Determine the (X, Y) coordinate at the center of the cell enclosing the given text.  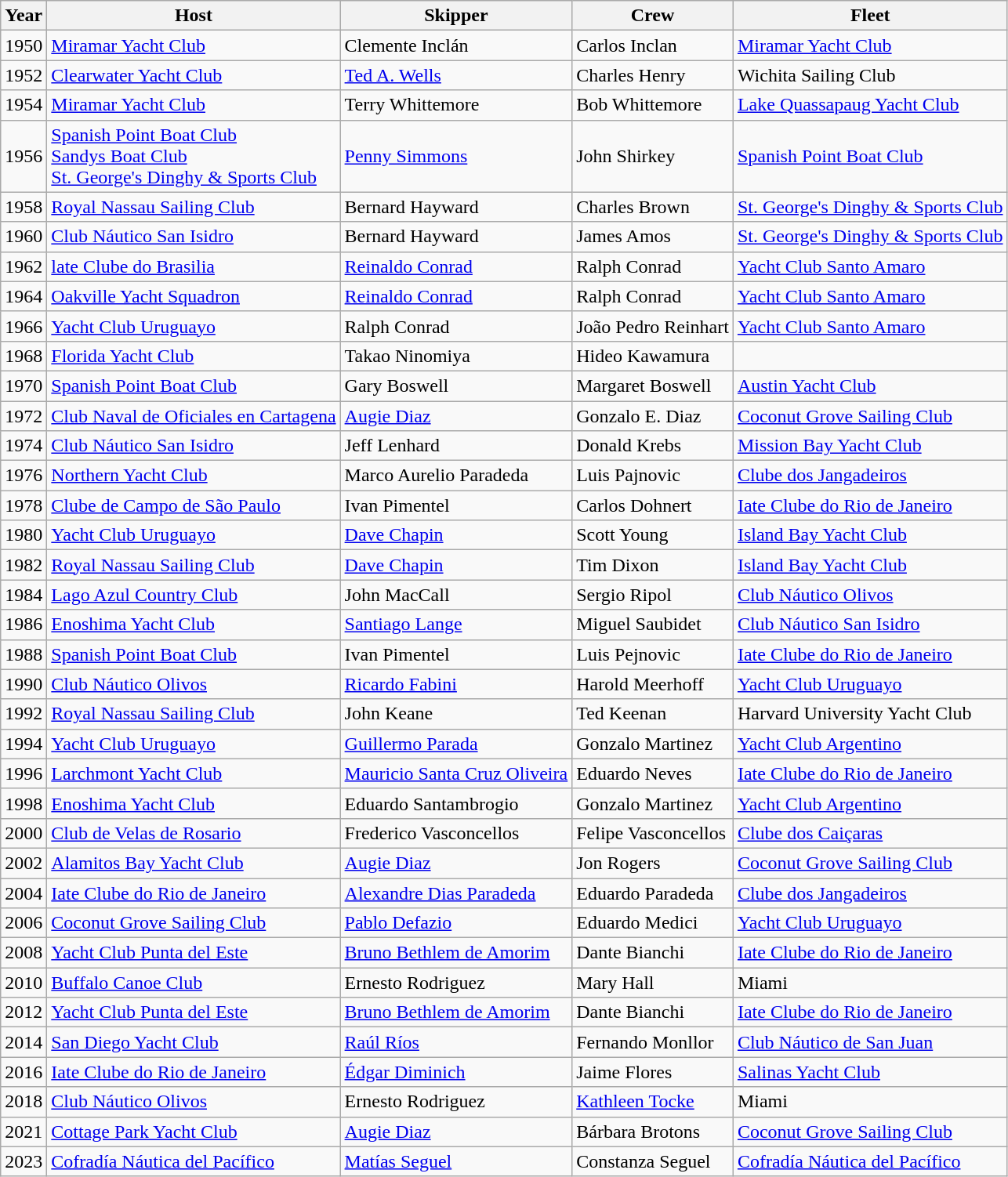
Penny Simmons (456, 156)
2014 (24, 1042)
Harold Meerhoff (653, 684)
1996 (24, 773)
Lago Azul Country Club (194, 595)
Salinas Yacht Club (870, 1072)
Florida Yacht Club (194, 356)
Larchmont Yacht Club (194, 773)
1974 (24, 446)
Matías Seguel (456, 1161)
1952 (24, 75)
Clearwater Yacht Club (194, 75)
Gonzalo E. Diaz (653, 416)
1984 (24, 595)
Eduardo Neves (653, 773)
2018 (24, 1102)
Bob Whittemore (653, 105)
Lake Quassapaug Yacht Club (870, 105)
Clube dos Caiçaras (870, 833)
Marco Aurelio Paradeda (456, 476)
2002 (24, 863)
Ricardo Fabini (456, 684)
San Diego Yacht Club (194, 1042)
Donald Krebs (653, 446)
Eduardo Santambrogio (456, 803)
Club Náutico de San Juan (870, 1042)
2023 (24, 1161)
Carlos Dohnert (653, 505)
1998 (24, 803)
Raúl Ríos (456, 1042)
Jeff Lenhard (456, 446)
2010 (24, 983)
1954 (24, 105)
2006 (24, 923)
Year (24, 16)
Alamitos Bay Yacht Club (194, 863)
Frederico Vasconcellos (456, 833)
Eduardo Medici (653, 923)
1970 (24, 386)
1986 (24, 625)
Harvard University Yacht Club (870, 714)
Bárbara Brotons (653, 1132)
Ted A. Wells (456, 75)
John MacCall (456, 595)
Miguel Saubidet (653, 625)
Wichita Sailing Club (870, 75)
1972 (24, 416)
Hideo Kawamura (653, 356)
1988 (24, 654)
Club de Velas de Rosario (194, 833)
Édgar Diminich (456, 1072)
2008 (24, 953)
Tim Dixon (653, 565)
2004 (24, 893)
Constanza Seguel (653, 1161)
Luis Pajnovic (653, 476)
1950 (24, 45)
Clemente Inclán (456, 45)
Club Naval de Oficiales en Cartagena (194, 416)
Cottage Park Yacht Club (194, 1132)
Charles Henry (653, 75)
2000 (24, 833)
Mauricio Santa Cruz Oliveira (456, 773)
James Amos (653, 237)
Charles Brown (653, 207)
Mission Bay Yacht Club (870, 446)
1978 (24, 505)
Carlos Inclan (653, 45)
Takao Ninomiya (456, 356)
Sergio Ripol (653, 595)
1962 (24, 266)
1964 (24, 296)
Austin Yacht Club (870, 386)
John Shirkey (653, 156)
Jaime Flores (653, 1072)
1982 (24, 565)
Guillermo Parada (456, 744)
late Clube do Brasilia (194, 266)
Fleet (870, 16)
Crew (653, 16)
1966 (24, 326)
1994 (24, 744)
2016 (24, 1072)
Pablo Defazio (456, 923)
1992 (24, 714)
Buffalo Canoe Club (194, 983)
Host (194, 16)
2012 (24, 1012)
John Keane (456, 714)
1990 (24, 684)
Eduardo Paradeda (653, 893)
Ted Keenan (653, 714)
Margaret Boswell (653, 386)
1956 (24, 156)
Jon Rogers (653, 863)
Skipper (456, 16)
1958 (24, 207)
Fernando Monllor (653, 1042)
João Pedro Reinhart (653, 326)
1968 (24, 356)
Terry Whittemore (456, 105)
Spanish Point Boat ClubSandys Boat ClubSt. George's Dinghy & Sports Club (194, 156)
Northern Yacht Club (194, 476)
Santiago Lange (456, 625)
Felipe Vasconcellos (653, 833)
1976 (24, 476)
2021 (24, 1132)
Mary Hall (653, 983)
Clube de Campo de São Paulo (194, 505)
Gary Boswell (456, 386)
1960 (24, 237)
Luis Pejnovic (653, 654)
Alexandre Dias Paradeda (456, 893)
Scott Young (653, 535)
1980 (24, 535)
Kathleen Tocke (653, 1102)
Oakville Yacht Squadron (194, 296)
